For the text-containing cell, return its midpoint in (x, y) coordinate format. 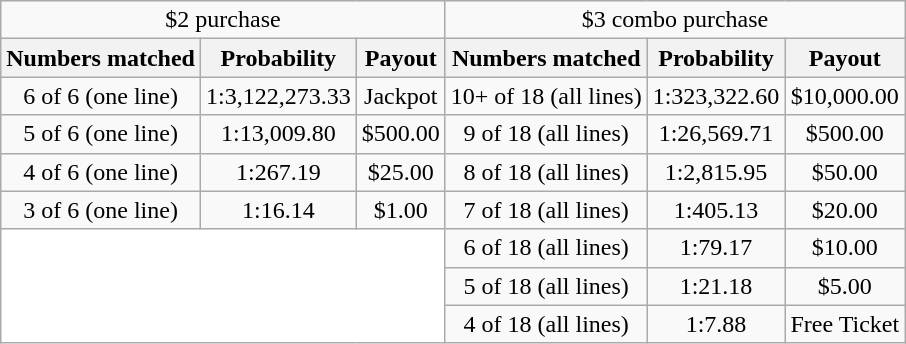
4 of 18 (all lines) (546, 324)
6 of 6 (one line) (101, 96)
1:2,815.95 (716, 172)
1:323,322.60 (716, 96)
1:405.13 (716, 210)
6 of 18 (all lines) (546, 248)
$5.00 (845, 286)
5 of 6 (one line) (101, 134)
4 of 6 (one line) (101, 172)
9 of 18 (all lines) (546, 134)
$1.00 (400, 210)
$3 combo purchase (674, 20)
5 of 18 (all lines) (546, 286)
8 of 18 (all lines) (546, 172)
Jackpot (400, 96)
Free Ticket (845, 324)
7 of 18 (all lines) (546, 210)
$10.00 (845, 248)
1:7.88 (716, 324)
3 of 6 (one line) (101, 210)
1:13,009.80 (278, 134)
1:21.18 (716, 286)
$50.00 (845, 172)
1:79.17 (716, 248)
$2 purchase (224, 20)
10+ of 18 (all lines) (546, 96)
1:16.14 (278, 210)
$10,000.00 (845, 96)
1:26,569.71 (716, 134)
1:3,122,273.33 (278, 96)
1:267.19 (278, 172)
$20.00 (845, 210)
$25.00 (400, 172)
